Determine the [X, Y] coordinate at the center of the cell enclosing the given text.  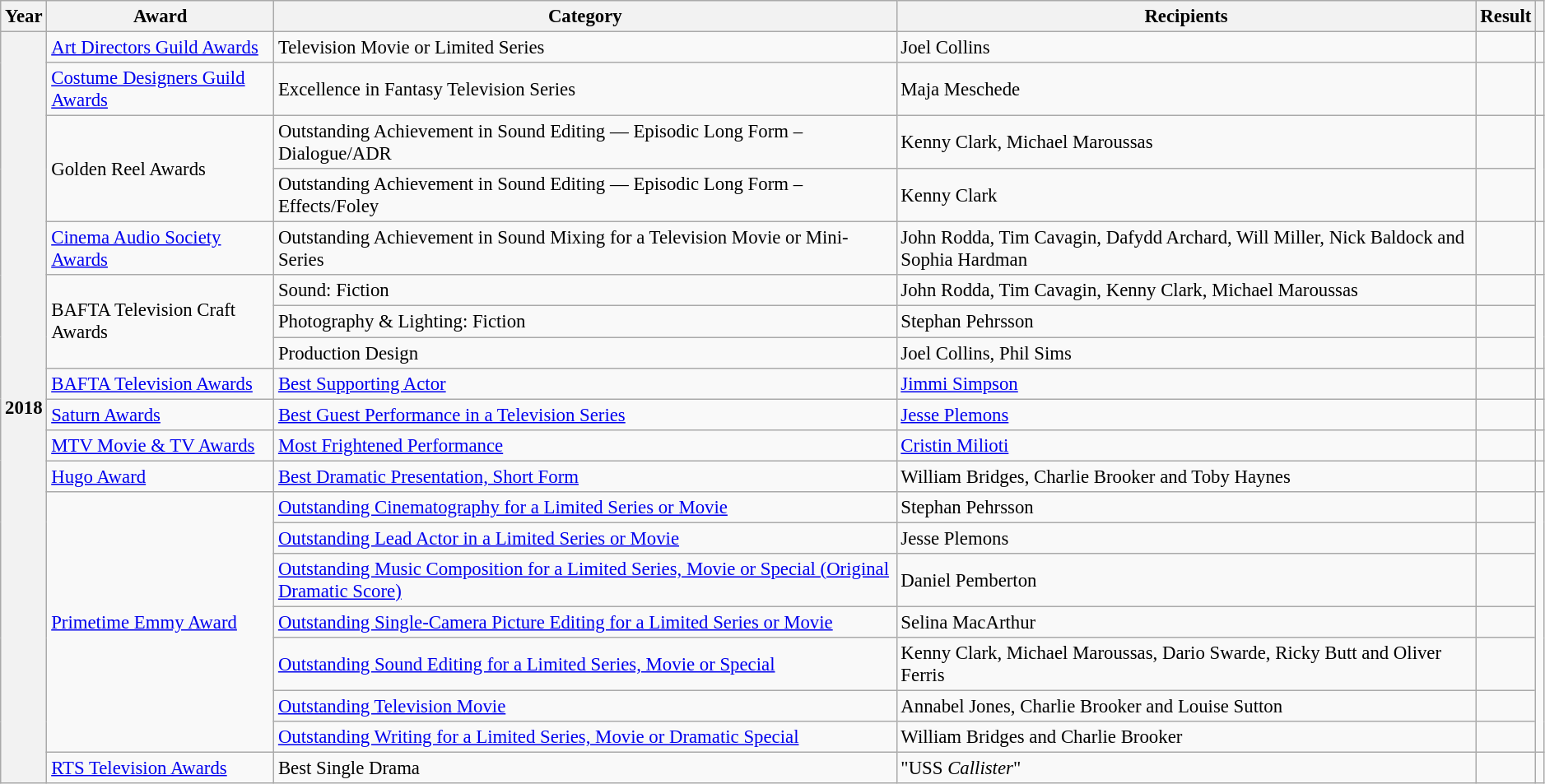
Outstanding Writing for a Limited Series, Movie or Dramatic Special [585, 737]
Best Single Drama [585, 768]
Sound: Fiction [585, 290]
Kenny Clark, Michael Maroussas, Dario Swarde, Ricky Butt and Oliver Ferris [1186, 665]
Hugo Award [161, 476]
Kenny Clark [1186, 196]
William Bridges, Charlie Brooker and Toby Haynes [1186, 476]
Outstanding Achievement in Sound Editing — Episodic Long Form – Effects/Foley [585, 196]
Outstanding Achievement in Sound Editing — Episodic Long Form – Dialogue/ADR [585, 143]
Joel Collins [1186, 48]
2018 [24, 408]
Outstanding Achievement in Sound Mixing for a Television Movie or Mini-Series [585, 248]
Joel Collins, Phil Sims [1186, 353]
BAFTA Television Craft Awards [161, 321]
Saturn Awards [161, 415]
John Rodda, Tim Cavagin, Kenny Clark, Michael Maroussas [1186, 290]
Outstanding Sound Editing for a Limited Series, Movie or Special [585, 665]
BAFTA Television Awards [161, 383]
Cristin Milioti [1186, 445]
Jimmi Simpson [1186, 383]
John Rodda, Tim Cavagin, Dafydd Archard, Will Miller, Nick Baldock and Sophia Hardman [1186, 248]
Primetime Emmy Award [161, 622]
Production Design [585, 353]
Outstanding Cinematography for a Limited Series or Movie [585, 508]
Daniel Pemberton [1186, 581]
MTV Movie & TV Awards [161, 445]
Art Directors Guild Awards [161, 48]
Golden Reel Awards [161, 169]
RTS Television Awards [161, 768]
Outstanding Lead Actor in a Limited Series or Movie [585, 538]
Recipients [1186, 16]
Year [24, 16]
Result [1506, 16]
Outstanding Single-Camera Picture Editing for a Limited Series or Movie [585, 622]
William Bridges and Charlie Brooker [1186, 737]
Best Supporting Actor [585, 383]
Kenny Clark, Michael Maroussas [1186, 143]
Maja Meschede [1186, 89]
Best Dramatic Presentation, Short Form [585, 476]
Photography & Lighting: Fiction [585, 322]
Cinema Audio Society Awards [161, 248]
Costume Designers Guild Awards [161, 89]
"USS Callister" [1186, 768]
Award [161, 16]
Excellence in Fantasy Television Series [585, 89]
Outstanding Music Composition for a Limited Series, Movie or Special (Original Dramatic Score) [585, 581]
Annabel Jones, Charlie Brooker and Louise Sutton [1186, 707]
Outstanding Television Movie [585, 707]
Category [585, 16]
Most Frightened Performance [585, 445]
Best Guest Performance in a Television Series [585, 415]
Television Movie or Limited Series [585, 48]
Selina MacArthur [1186, 622]
